Provide the [X, Y] coordinate of the cell's center where the given text is located.  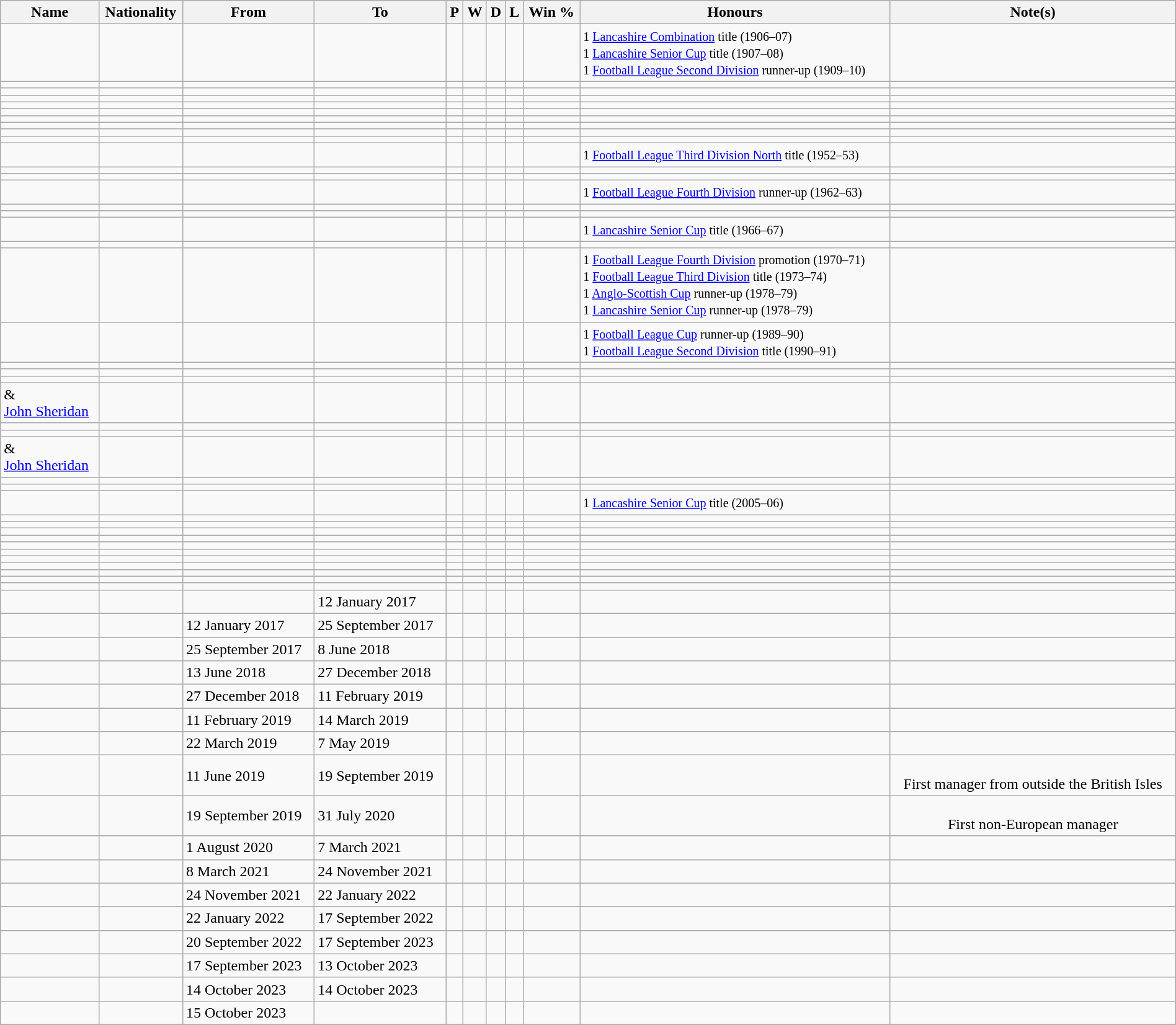
11 June 2019 [248, 775]
1 Football League Third Division North title (1952–53) [735, 154]
First manager from outside the British Isles [1033, 775]
1 August 2020 [248, 848]
1 Football League Cup runner-up (1989–90)1 Football League Second Division title (1990–91) [735, 342]
20 September 2022 [248, 942]
Honours [735, 12]
First non-European manager [1033, 816]
17 September 2022 [380, 918]
31 July 2020 [380, 816]
14 March 2019 [380, 720]
7 May 2019 [380, 743]
22 March 2019 [248, 743]
P [455, 12]
1 Lancashire Senior Cup title (1966–67) [735, 229]
W [475, 12]
D [496, 12]
15 October 2023 [248, 1013]
To [380, 12]
1 Lancashire Senior Cup title (2005–06) [735, 503]
7 March 2021 [380, 848]
13 June 2018 [248, 673]
From [248, 12]
Win % [552, 12]
Note(s) [1033, 12]
1 Football League Fourth Division runner-up (1962–63) [735, 192]
Name [50, 12]
8 March 2021 [248, 871]
8 June 2018 [380, 649]
L [515, 12]
1 Lancashire Combination title (1906–07)1 Lancashire Senior Cup title (1907–08)1 Football League Second Division runner-up (1909–10) [735, 53]
13 October 2023 [380, 965]
Nationality [140, 12]
